Extract the (X, Y) coordinate from the center of the cell holding the provided text.  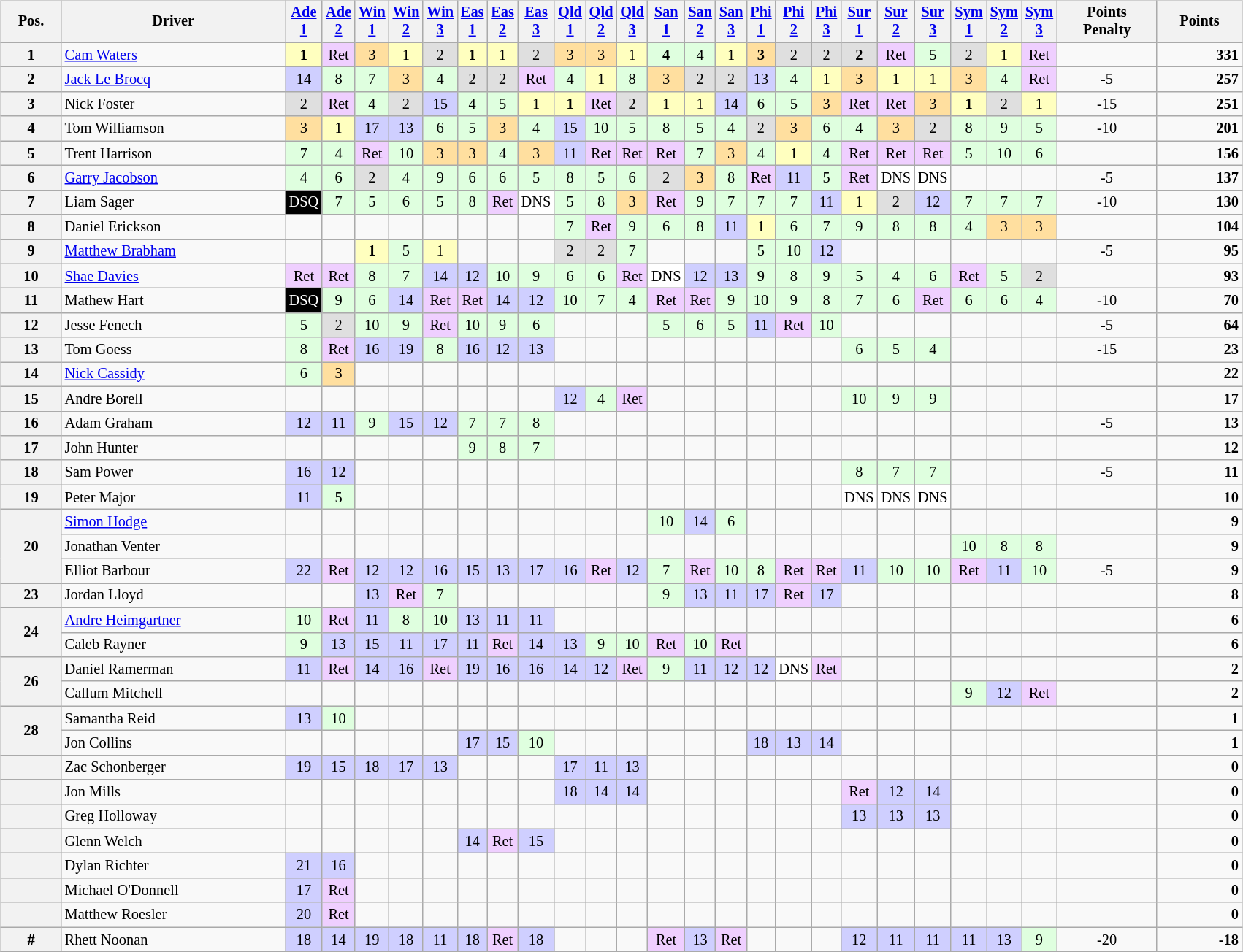
Qld 1 (570, 22)
156 (1199, 153)
Daniel Erickson (174, 227)
John Hunter (174, 448)
Sym 2 (1004, 22)
24 (31, 632)
Phi 2 (794, 22)
Zac Schonberger (174, 767)
Qld 2 (602, 22)
257 (1199, 80)
Glenn Welch (174, 841)
Sur 1 (859, 22)
Ade 2 (339, 22)
95 (1199, 252)
Eas 3 (536, 22)
26 (31, 682)
Sam Power (174, 472)
Jon Collins (174, 743)
Win 1 (372, 22)
San 3 (732, 22)
Greg Holloway (174, 817)
331 (1199, 55)
# (31, 940)
Eas 2 (502, 22)
Samantha Reid (174, 718)
64 (1199, 326)
Tom Goess (174, 350)
251 (1199, 104)
Rhett Noonan (174, 940)
Shae Davies (174, 276)
Garry Jacobson (174, 178)
Driver (174, 22)
Andre Borell (174, 399)
Peter Major (174, 497)
Adam Graham (174, 423)
Jordan Lloyd (174, 596)
Phi 3 (827, 22)
Nick Foster (174, 104)
93 (1199, 276)
Daniel Ramerman (174, 669)
PointsPenalty (1107, 22)
21 (304, 866)
Ade 1 (304, 22)
Simon Hodge (174, 522)
Matthew Roesler (174, 915)
Callum Mitchell (174, 694)
Points (1199, 22)
Matthew Brabham (174, 252)
Liam Sager (174, 202)
Pos. (31, 22)
70 (1199, 301)
Qld 3 (632, 22)
San 1 (666, 22)
Jack Le Brocq (174, 80)
Michael O'Donnell (174, 891)
Sur 3 (933, 22)
Tom Williamson (174, 128)
28 (31, 730)
Jon Mills (174, 792)
-18 (1199, 940)
201 (1199, 128)
Sym 3 (1039, 22)
Sur 2 (896, 22)
130 (1199, 202)
Nick Cassidy (174, 375)
Elliot Barbour (174, 571)
Sym 1 (968, 22)
Eas 1 (472, 22)
Cam Waters (174, 55)
Win 2 (406, 22)
Andre Heimgartner (174, 620)
Jonathan Venter (174, 546)
Dylan Richter (174, 866)
104 (1199, 227)
137 (1199, 178)
Mathew Hart (174, 301)
-20 (1107, 940)
Caleb Rayner (174, 645)
Phi 1 (761, 22)
Win 3 (440, 22)
San 2 (700, 22)
Jesse Fenech (174, 326)
Trent Harrison (174, 153)
